Capture the cell that displays the provided text and extract its [x, y] central coordinate. 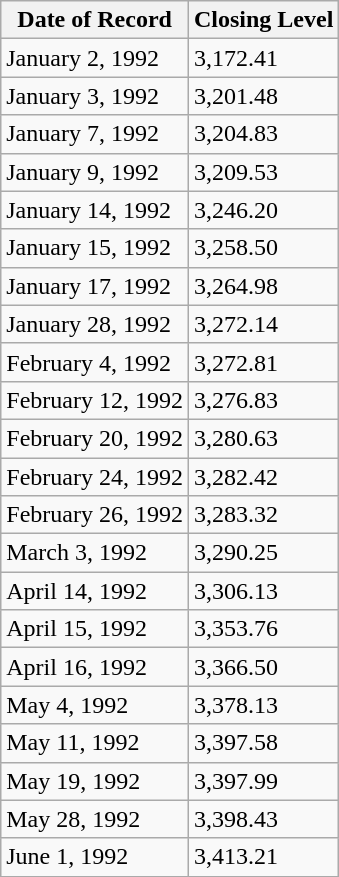
February 12, 1992 [95, 400]
May 11, 1992 [95, 743]
3,283.32 [263, 515]
3,276.83 [263, 400]
January 9, 1992 [95, 172]
February 4, 1992 [95, 362]
May 28, 1992 [95, 819]
January 2, 1992 [95, 58]
April 15, 1992 [95, 629]
3,282.42 [263, 477]
3,397.99 [263, 781]
June 1, 1992 [95, 857]
3,258.50 [263, 248]
3,209.53 [263, 172]
January 28, 1992 [95, 324]
February 20, 1992 [95, 438]
April 14, 1992 [95, 591]
Date of Record [95, 20]
3,398.43 [263, 819]
3,272.81 [263, 362]
January 15, 1992 [95, 248]
January 7, 1992 [95, 134]
April 16, 1992 [95, 667]
January 17, 1992 [95, 286]
March 3, 1992 [95, 553]
January 3, 1992 [95, 96]
3,290.25 [263, 553]
May 19, 1992 [95, 781]
3,172.41 [263, 58]
Closing Level [263, 20]
3,413.21 [263, 857]
3,378.13 [263, 705]
3,201.48 [263, 96]
February 26, 1992 [95, 515]
3,366.50 [263, 667]
3,280.63 [263, 438]
January 14, 1992 [95, 210]
3,306.13 [263, 591]
May 4, 1992 [95, 705]
3,353.76 [263, 629]
February 24, 1992 [95, 477]
3,204.83 [263, 134]
3,264.98 [263, 286]
3,272.14 [263, 324]
3,246.20 [263, 210]
3,397.58 [263, 743]
